Extract the (x, y) coordinate from the center of the cell holding the provided text.  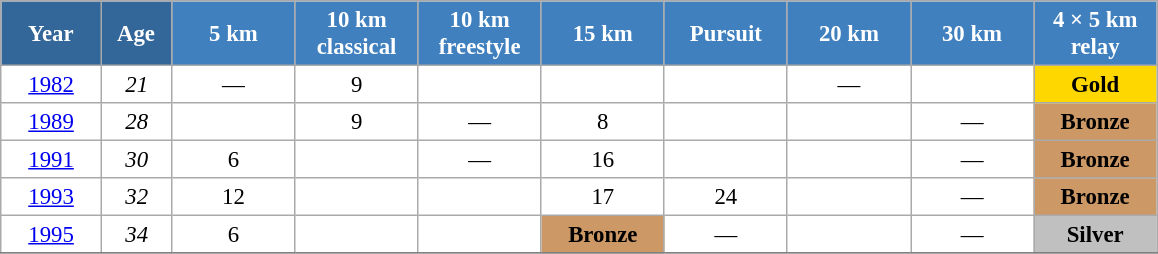
15 km (602, 34)
Silver (1096, 235)
Pursuit (726, 34)
30 km (972, 34)
10 km freestyle (480, 34)
34 (136, 235)
17 (602, 197)
Gold (1096, 85)
16 (602, 160)
20 km (848, 34)
12 (234, 197)
24 (726, 197)
8 (602, 122)
1991 (52, 160)
21 (136, 85)
Age (136, 34)
5 km (234, 34)
10 km classical (356, 34)
1995 (52, 235)
30 (136, 160)
4 × 5 km relay (1096, 34)
1989 (52, 122)
28 (136, 122)
32 (136, 197)
1982 (52, 85)
1993 (52, 197)
Year (52, 34)
